Locate the cell with the specified text and output its [X, Y] center coordinate. 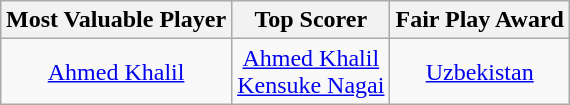
Most Valuable Player [116, 20]
Uzbekistan [480, 72]
Fair Play Award [480, 20]
Ahmed Khalil [116, 72]
Ahmed Khalil Kensuke Nagai [311, 72]
Top Scorer [311, 20]
